Return (x, y) of the center of cell containing provided text 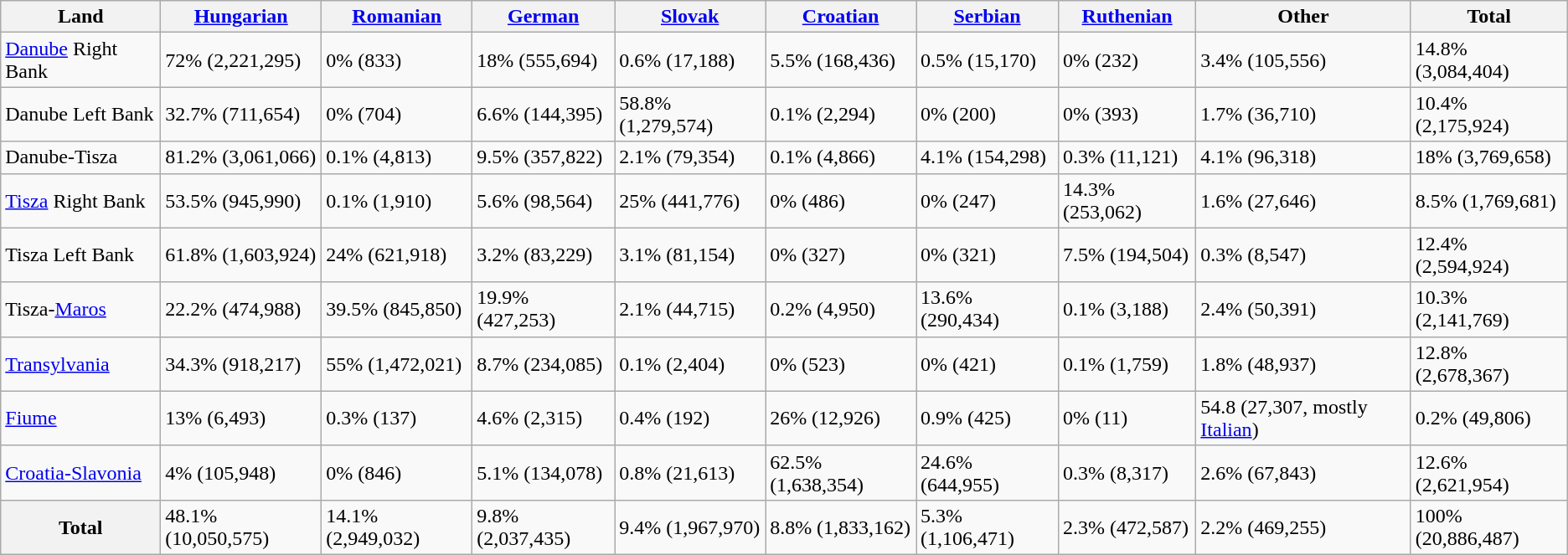
1.7% (36,710) (1303, 114)
25% (441,776) (690, 201)
Other (1303, 17)
3.1% (81,154) (690, 254)
13% (6,493) (241, 419)
2.2% (469,255) (1303, 527)
0.1% (3,188) (1127, 310)
4.1% (154,298) (988, 157)
Romanian (397, 17)
14.8% (3,084,404) (1489, 60)
12.6% (2,621,954) (1489, 472)
8.7% (234,085) (544, 363)
0.1% (1,910) (397, 201)
2.3% (472,587) (1127, 527)
18% (3,769,658) (1489, 157)
0.1% (2,404) (690, 363)
19.9% (427,253) (544, 310)
32.7% (711,654) (241, 114)
26% (12,926) (841, 419)
0.3% (8,547) (1303, 254)
10.3% (2,141,769) (1489, 310)
0% (421) (988, 363)
2.6% (67,843) (1303, 472)
0.3% (8,317) (1127, 472)
55% (1,472,021) (397, 363)
12.4% (2,594,924) (1489, 254)
Danube Left Bank (80, 114)
5.1% (134,078) (544, 472)
0% (704) (397, 114)
Ruthenian (1127, 17)
14.1% (2,949,032) (397, 527)
5.3% (1,106,471) (988, 527)
9.8% (2,037,435) (544, 527)
62.5% (1,638,354) (841, 472)
0% (247) (988, 201)
13.6% (290,434) (988, 310)
3.2% (83,229) (544, 254)
0% (321) (988, 254)
5.5% (168,436) (841, 60)
53.5% (945,990) (241, 201)
Transylvania (80, 363)
0.9% (425) (988, 419)
0.5% (15,170) (988, 60)
Croatia-Slavonia (80, 472)
0.8% (21,613) (690, 472)
0% (523) (841, 363)
81.2% (3,061,066) (241, 157)
5.6% (98,564) (544, 201)
2.1% (79,354) (690, 157)
61.8% (1,603,924) (241, 254)
12.8% (2,678,367) (1489, 363)
0.3% (137) (397, 419)
Fiume (80, 419)
Danube-Tisza (80, 157)
58.8% (1,279,574) (690, 114)
6.6% (144,395) (544, 114)
0.3% (11,121) (1127, 157)
0% (232) (1127, 60)
Croatian (841, 17)
0.1% (4,866) (841, 157)
Tisza-Maros (80, 310)
0.4% (192) (690, 419)
German (544, 17)
0.2% (49,806) (1489, 419)
54.8 (27,307, mostly Italian) (1303, 419)
14.3% (253,062) (1127, 201)
24% (621,918) (397, 254)
2.1% (44,715) (690, 310)
7.5% (194,504) (1127, 254)
39.5% (845,850) (397, 310)
72% (2,221,295) (241, 60)
9.4% (1,967,970) (690, 527)
0% (486) (841, 201)
0.1% (1,759) (1127, 363)
0.1% (4,813) (397, 157)
Serbian (988, 17)
Danube Right Bank (80, 60)
0% (393) (1127, 114)
0% (327) (841, 254)
3.4% (105,556) (1303, 60)
0% (833) (397, 60)
9.5% (357,822) (544, 157)
Hungarian (241, 17)
22.2% (474,988) (241, 310)
4.6% (2,315) (544, 419)
0.2% (4,950) (841, 310)
0.1% (2,294) (841, 114)
1.8% (48,937) (1303, 363)
24.6% (644,955) (988, 472)
10.4% (2,175,924) (1489, 114)
4.1% (96,318) (1303, 157)
Tisza Right Bank (80, 201)
100% (20,886,487) (1489, 527)
2.4% (50,391) (1303, 310)
18% (555,694) (544, 60)
0% (846) (397, 472)
Tisza Left Bank (80, 254)
0% (200) (988, 114)
8.8% (1,833,162) (841, 527)
8.5% (1,769,681) (1489, 201)
48.1% (10,050,575) (241, 527)
Land (80, 17)
34.3% (918,217) (241, 363)
0% (11) (1127, 419)
Slovak (690, 17)
1.6% (27,646) (1303, 201)
0.6% (17,188) (690, 60)
4% (105,948) (241, 472)
